Return (X, Y) of the center of cell containing provided text 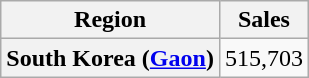
515,703 (264, 58)
South Korea (Gaon) (110, 58)
Region (110, 20)
Sales (264, 20)
